Pinpoint the cell where the given text exists, returning its (x, y) midpoint coordinate. 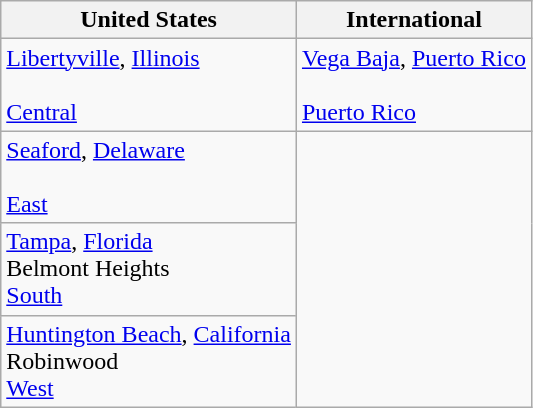
United States (149, 20)
Vega Baja, Puerto RicoPuerto Rico (414, 85)
Huntington Beach, CaliforniaRobinwoodWest (149, 361)
Seaford, DelawareEast (149, 177)
International (414, 20)
Libertyville, IllinoisCentral (149, 85)
Tampa, FloridaBelmont HeightsSouth (149, 269)
